Pinpoint the cell where the given text exists, returning its (x, y) midpoint coordinate. 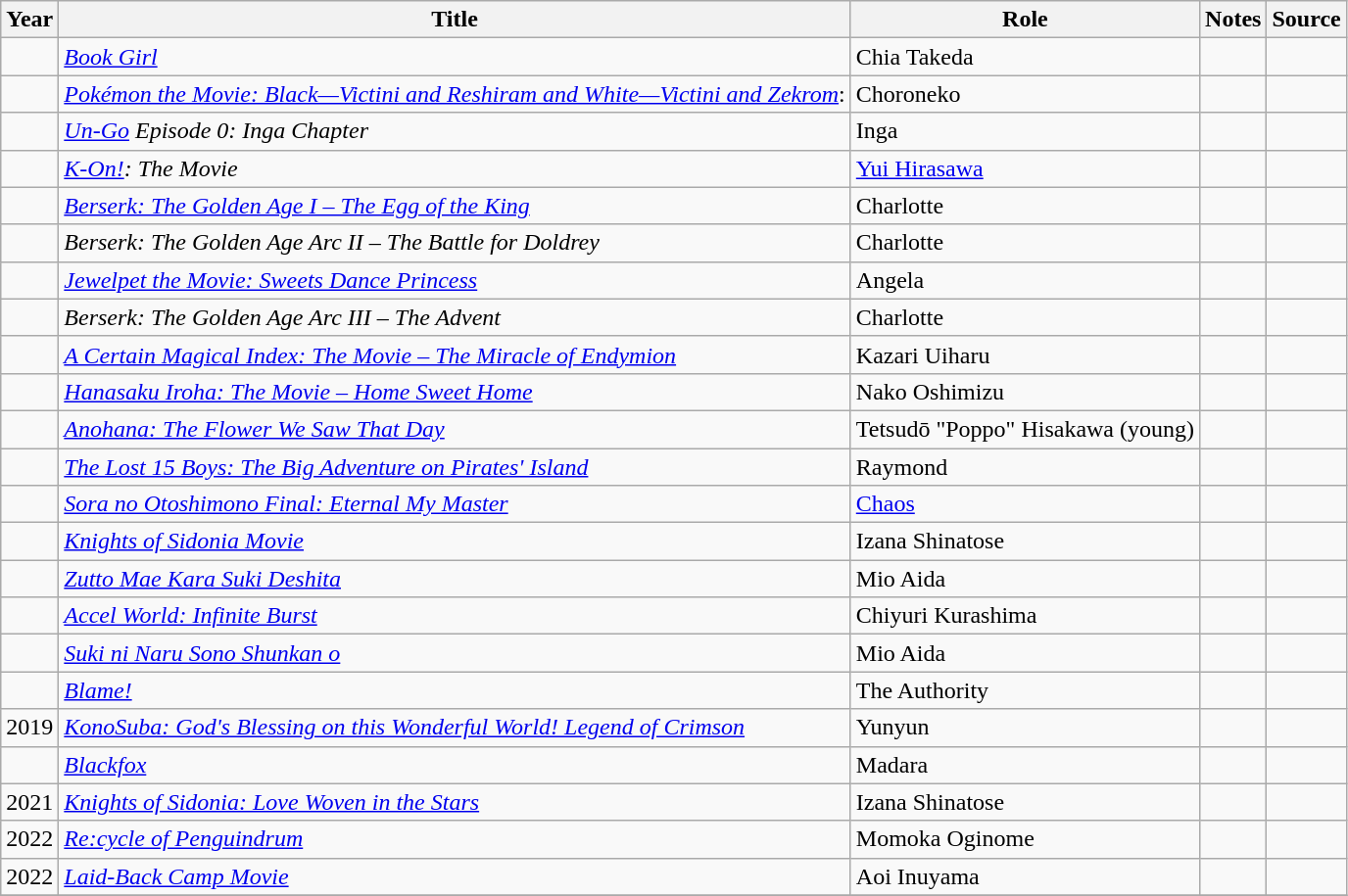
Momoka Oginome (1025, 839)
Hanasaku Iroha: The Movie – Home Sweet Home (455, 392)
Nako Oshimizu (1025, 392)
Knights of Sidonia: Love Woven in the Stars (455, 802)
Yui Hirasawa (1025, 168)
Re:cycle of Penguindrum (455, 839)
Kazari Uiharu (1025, 354)
2019 (29, 728)
Suki ni Naru Sono Shunkan o (455, 653)
Berserk: The Golden Age Arc II – The Battle for Doldrey (455, 243)
Jewelpet the Movie: Sweets Dance Princess (455, 280)
Chia Takeda (1025, 57)
Laid-Back Camp Movie (455, 876)
Un-Go Episode 0: Inga Chapter (455, 131)
A Certain Magical Index: The Movie – The Miracle of Endymion (455, 354)
Choroneko (1025, 94)
Year (29, 20)
Tetsudō "Poppo" Hisakawa (young) (1025, 429)
The Lost 15 Boys: The Big Adventure on Pirates' Island (455, 467)
Berserk: The Golden Age Arc III – The Advent (455, 317)
Accel World: Infinite Burst (455, 616)
Aoi Inuyama (1025, 876)
KonoSuba: God's Blessing on this Wonderful World! Legend of Crimson (455, 728)
Chaos (1025, 504)
Knights of Sidonia Movie (455, 542)
Title (455, 20)
Berserk: The Golden Age I – The Egg of the King (455, 206)
Book Girl (455, 57)
Sora no Otoshimono Final: Eternal My Master (455, 504)
Madara (1025, 765)
Pokémon the Movie: Black—Victini and Reshiram and White—Victini and Zekrom: (455, 94)
Blackfox (455, 765)
Anohana: The Flower We Saw That Day (455, 429)
The Authority (1025, 690)
Role (1025, 20)
Zutto Mae Kara Suki Deshita (455, 579)
2021 (29, 802)
Notes (1233, 20)
Angela (1025, 280)
Source (1307, 20)
Raymond (1025, 467)
Yunyun (1025, 728)
Inga (1025, 131)
K-On!: The Movie (455, 168)
Blame! (455, 690)
Chiyuri Kurashima (1025, 616)
